Search for the cell housing the specified text and yield its [x, y] center coordinate. 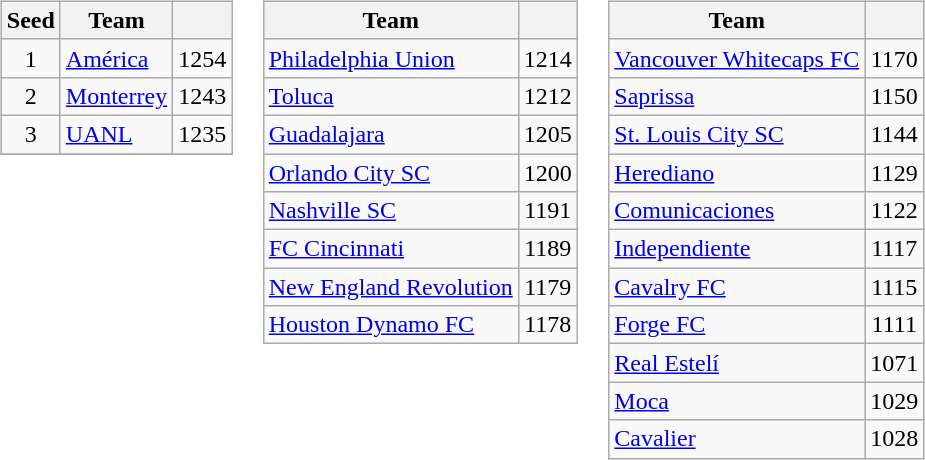
1191 [548, 211]
Vancouver Whitecaps FC [737, 58]
1214 [548, 58]
Philadelphia Union [390, 58]
1150 [894, 96]
1029 [894, 401]
3 [30, 134]
Cavalier [737, 439]
1117 [894, 249]
Independiente [737, 249]
1028 [894, 439]
2 [30, 96]
1178 [548, 325]
Monterrey [116, 96]
FC Cincinnati [390, 249]
Orlando City SC [390, 173]
1 [30, 58]
Cavalry FC [737, 287]
1200 [548, 173]
1144 [894, 134]
1122 [894, 211]
1205 [548, 134]
Forge FC [737, 325]
1254 [202, 58]
Houston Dynamo FC [390, 325]
Moca [737, 401]
1179 [548, 287]
1111 [894, 325]
América [116, 58]
Saprissa [737, 96]
1129 [894, 173]
Seed [30, 20]
St. Louis City SC [737, 134]
Comunicaciones [737, 211]
Herediano [737, 173]
1235 [202, 134]
Real Estelí [737, 363]
1071 [894, 363]
Nashville SC [390, 211]
1115 [894, 287]
Guadalajara [390, 134]
UANL [116, 134]
1243 [202, 96]
1170 [894, 58]
New England Revolution [390, 287]
1189 [548, 249]
1212 [548, 96]
Toluca [390, 96]
